Search for the cell housing the specified text and yield its (X, Y) center coordinate. 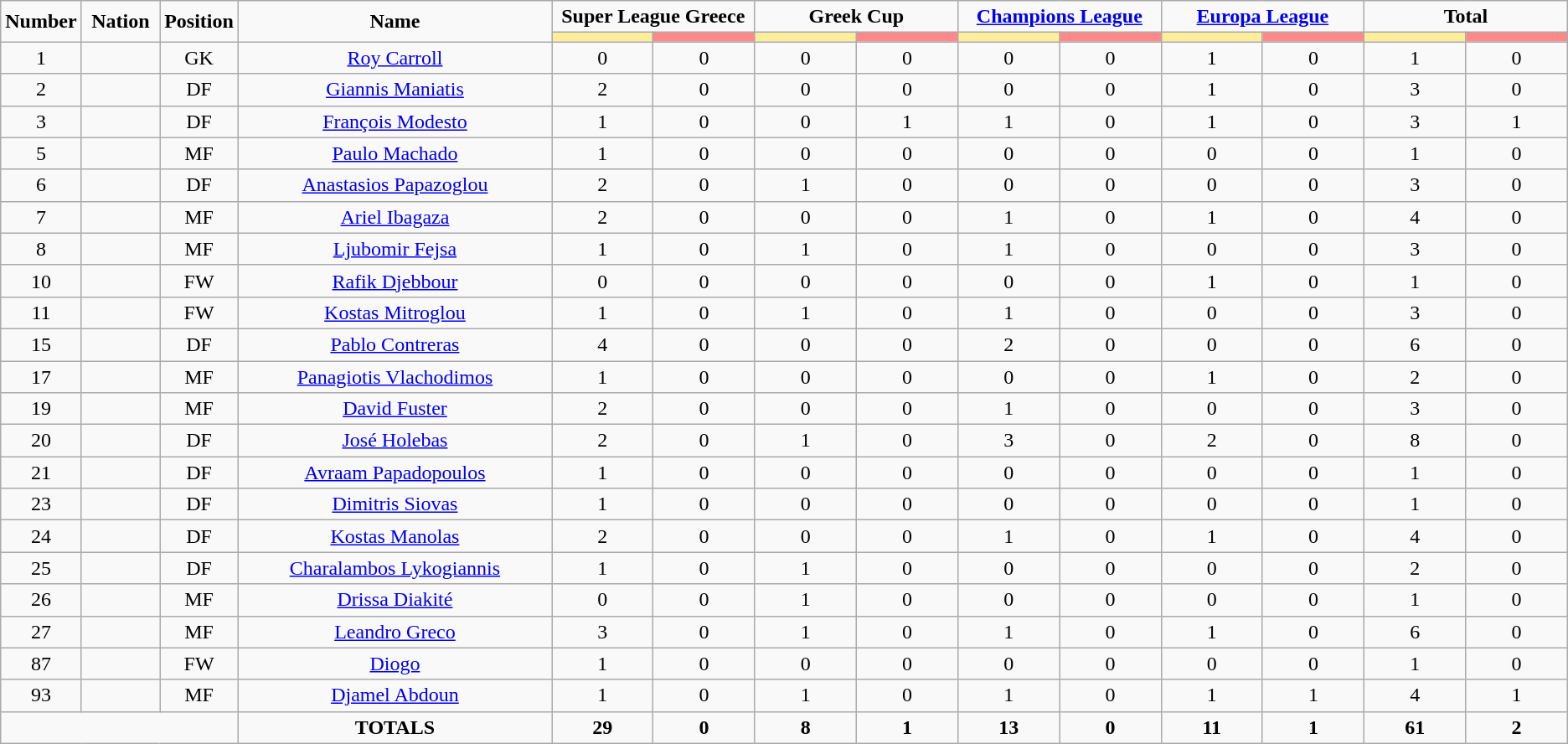
Europa League (1263, 17)
23 (41, 504)
10 (41, 281)
5 (41, 153)
25 (41, 568)
Pablo Contreras (395, 344)
29 (601, 727)
17 (41, 376)
Avraam Papadopoulos (395, 473)
15 (41, 344)
José Holebas (395, 441)
Nation (121, 22)
Dimitris Siovas (395, 504)
61 (1416, 727)
Drissa Diakité (395, 600)
26 (41, 600)
Super League Greece (653, 17)
Leandro Greco (395, 632)
Ljubomir Fejsa (395, 249)
20 (41, 441)
27 (41, 632)
Djamel Abdoun (395, 695)
Greek Cup (856, 17)
Number (41, 22)
19 (41, 409)
François Modesto (395, 121)
Panagiotis Vlachodimos (395, 376)
Champions League (1060, 17)
Giannis Maniatis (395, 90)
Kostas Mitroglou (395, 313)
GK (199, 58)
13 (1008, 727)
TOTALS (395, 727)
21 (41, 473)
Charalambos Lykogiannis (395, 568)
Kostas Manolas (395, 536)
Total (1466, 17)
Roy Carroll (395, 58)
Rafik Djebbour (395, 281)
Diogo (395, 664)
Position (199, 22)
Name (395, 22)
Anastasios Papazoglou (395, 185)
24 (41, 536)
Ariel Ibagaza (395, 217)
David Fuster (395, 409)
87 (41, 664)
Paulo Machado (395, 153)
93 (41, 695)
7 (41, 217)
